Return (x, y) of the center of cell containing provided text 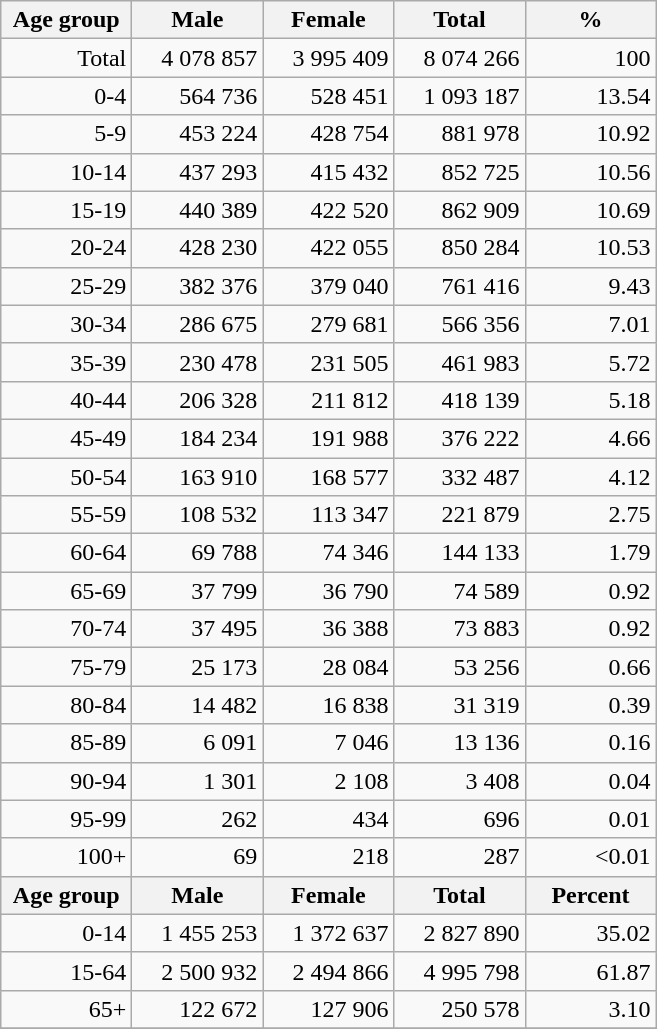
10.69 (590, 210)
10-14 (66, 172)
453 224 (198, 134)
1 372 637 (328, 933)
3 995 409 (328, 58)
7.01 (590, 324)
4.66 (590, 438)
163 910 (198, 477)
250 578 (460, 1009)
69 (198, 857)
1 455 253 (198, 933)
35.02 (590, 933)
36 790 (328, 591)
61.87 (590, 971)
73 883 (460, 629)
0.04 (590, 781)
0.16 (590, 743)
2 500 932 (198, 971)
184 234 (198, 438)
100+ (66, 857)
10.53 (590, 248)
415 432 (328, 172)
16 838 (328, 705)
100 (590, 58)
231 505 (328, 362)
528 451 (328, 96)
850 284 (460, 248)
20-24 (66, 248)
37 799 (198, 591)
382 376 (198, 286)
40-44 (66, 400)
55-59 (66, 515)
286 675 (198, 324)
<0.01 (590, 857)
211 812 (328, 400)
4 995 798 (460, 971)
440 389 (198, 210)
191 988 (328, 438)
230 478 (198, 362)
108 532 (198, 515)
30-34 (66, 324)
69 788 (198, 553)
15-19 (66, 210)
862 909 (460, 210)
144 133 (460, 553)
25-29 (66, 286)
437 293 (198, 172)
10.92 (590, 134)
113 347 (328, 515)
15-64 (66, 971)
80-84 (66, 705)
418 139 (460, 400)
13.54 (590, 96)
10.56 (590, 172)
2 108 (328, 781)
2 827 890 (460, 933)
376 222 (460, 438)
45-49 (66, 438)
13 136 (460, 743)
3 408 (460, 781)
65+ (66, 1009)
0.66 (590, 667)
852 725 (460, 172)
206 328 (198, 400)
9.43 (590, 286)
2.75 (590, 515)
696 (460, 819)
% (590, 20)
461 983 (460, 362)
90-94 (66, 781)
31 319 (460, 705)
566 356 (460, 324)
1 093 187 (460, 96)
761 416 (460, 286)
0-4 (66, 96)
428 754 (328, 134)
221 879 (460, 515)
95-99 (66, 819)
6 091 (198, 743)
35-39 (66, 362)
5-9 (66, 134)
70-74 (66, 629)
2 494 866 (328, 971)
74 589 (460, 591)
168 577 (328, 477)
5.18 (590, 400)
7 046 (328, 743)
75-79 (66, 667)
262 (198, 819)
0.01 (590, 819)
122 672 (198, 1009)
65-69 (66, 591)
74 346 (328, 553)
379 040 (328, 286)
4.12 (590, 477)
28 084 (328, 667)
85-89 (66, 743)
0-14 (66, 933)
50-54 (66, 477)
37 495 (198, 629)
1 301 (198, 781)
14 482 (198, 705)
60-64 (66, 553)
4 078 857 (198, 58)
1.79 (590, 553)
434 (328, 819)
422 055 (328, 248)
287 (460, 857)
3.10 (590, 1009)
881 978 (460, 134)
428 230 (198, 248)
8 074 266 (460, 58)
279 681 (328, 324)
564 736 (198, 96)
25 173 (198, 667)
0.39 (590, 705)
Percent (590, 895)
218 (328, 857)
332 487 (460, 477)
127 906 (328, 1009)
36 388 (328, 629)
53 256 (460, 667)
422 520 (328, 210)
5.72 (590, 362)
